From the cell containing the given text, extract its center point as [x, y] coordinate. 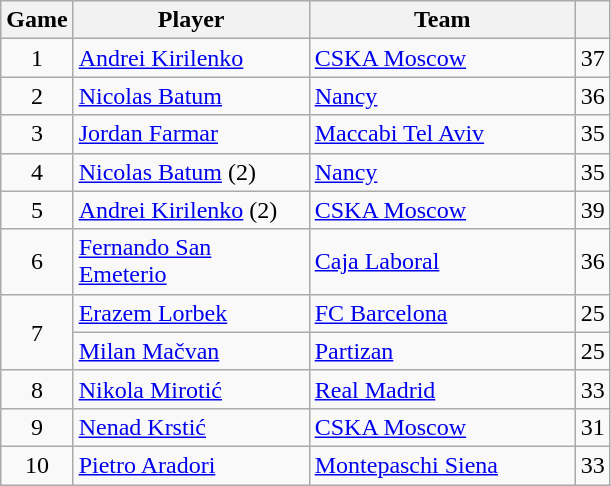
Partizan [442, 351]
Fernando San Emeterio [191, 262]
6 [37, 262]
2 [37, 96]
Nenad Krstić [191, 427]
5 [37, 210]
37 [592, 58]
Milan Mačvan [191, 351]
Nicolas Batum (2) [191, 172]
Real Madrid [442, 389]
39 [592, 210]
FC Barcelona [442, 313]
Nicolas Batum [191, 96]
4 [37, 172]
3 [37, 134]
31 [592, 427]
8 [37, 389]
Caja Laboral [442, 262]
1 [37, 58]
Maccabi Tel Aviv [442, 134]
Jordan Farmar [191, 134]
10 [37, 465]
Team [442, 20]
Montepaschi Siena [442, 465]
Nikola Mirotić [191, 389]
9 [37, 427]
7 [37, 332]
Player [191, 20]
Andrei Kirilenko [191, 58]
Game [37, 20]
Erazem Lorbek [191, 313]
Andrei Kirilenko (2) [191, 210]
Pietro Aradori [191, 465]
